Detect which cell encompasses the target text, then output its [X, Y] center coordinate. 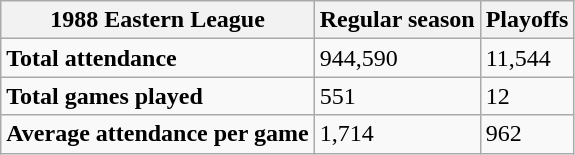
Total games played [158, 96]
12 [527, 96]
Regular season [397, 20]
944,590 [397, 58]
11,544 [527, 58]
1,714 [397, 134]
Playoffs [527, 20]
Average attendance per game [158, 134]
Total attendance [158, 58]
962 [527, 134]
551 [397, 96]
1988 Eastern League [158, 20]
